Pinpoint the cell where the given text exists, returning its (x, y) midpoint coordinate. 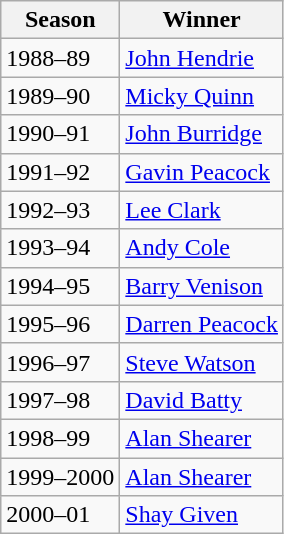
Lee Clark (202, 210)
1989–90 (60, 96)
David Batty (202, 400)
1996–97 (60, 362)
Micky Quinn (202, 96)
1995–96 (60, 324)
1997–98 (60, 400)
Andy Cole (202, 248)
Shay Given (202, 515)
1991–92 (60, 172)
John Hendrie (202, 58)
Winner (202, 20)
1999–2000 (60, 477)
Gavin Peacock (202, 172)
1992–93 (60, 210)
John Burridge (202, 134)
1998–99 (60, 438)
1993–94 (60, 248)
Season (60, 20)
1994–95 (60, 286)
2000–01 (60, 515)
1990–91 (60, 134)
Steve Watson (202, 362)
1988–89 (60, 58)
Barry Venison (202, 286)
Darren Peacock (202, 324)
